Output the (x, y) coordinate of the center of the cell containing the given text.  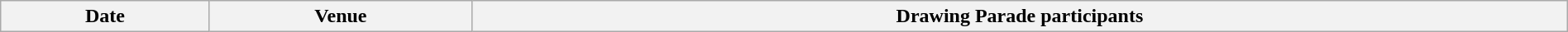
Venue (341, 16)
Drawing Parade participants (1021, 16)
Date (105, 16)
